Locate the cell with the specified text and output its [x, y] center coordinate. 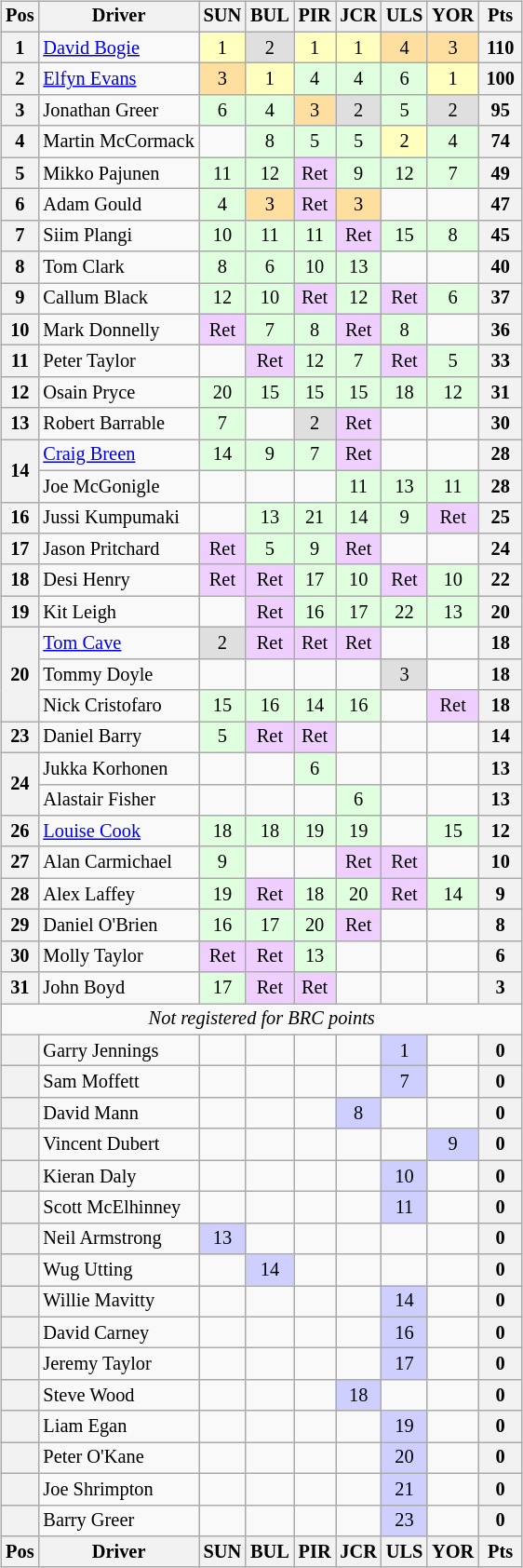
Garry Jennings [118, 1050]
Tommy Doyle [118, 674]
74 [501, 142]
Daniel O'Brien [118, 926]
Scott McElhinney [118, 1208]
Kieran Daly [118, 1176]
Osain Pryce [118, 393]
Tom Cave [118, 643]
Alex Laffey [118, 894]
Alan Carmichael [118, 862]
Wug Utting [118, 1270]
Robert Barrable [118, 424]
Willie Mavitty [118, 1302]
40 [501, 267]
Elfyn Evans [118, 79]
David Bogie [118, 47]
37 [501, 299]
Daniel Barry [118, 737]
47 [501, 205]
Callum Black [118, 299]
29 [20, 926]
95 [501, 111]
Nick Cristofaro [118, 706]
Adam Gould [118, 205]
Joe Shrimpton [118, 1489]
26 [20, 831]
Steve Wood [118, 1396]
Neil Armstrong [118, 1238]
49 [501, 173]
Mikko Pajunen [118, 173]
36 [501, 330]
Tom Clark [118, 267]
Jonathan Greer [118, 111]
Vincent Dubert [118, 1144]
Desi Henry [118, 580]
Peter O'Kane [118, 1458]
Jason Pritchard [118, 549]
Alastair Fisher [118, 800]
Kit Leigh [118, 612]
Not registered for BRC points [261, 1020]
Siim Plangi [118, 236]
Joe McGonigle [118, 486]
Peter Taylor [118, 361]
27 [20, 862]
Jukka Korhonen [118, 768]
Craig Breen [118, 455]
110 [501, 47]
Barry Greer [118, 1521]
Jeremy Taylor [118, 1364]
33 [501, 361]
Molly Taylor [118, 956]
Mark Donnelly [118, 330]
45 [501, 236]
David Carney [118, 1332]
Louise Cook [118, 831]
Liam Egan [118, 1426]
Martin McCormack [118, 142]
Jussi Kumpumaki [118, 518]
David Mann [118, 1114]
100 [501, 79]
Sam Moffett [118, 1082]
John Boyd [118, 988]
25 [501, 518]
